Return (x, y) of the center of cell containing provided text 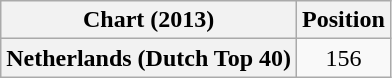
156 (344, 58)
Chart (2013) (149, 20)
Netherlands (Dutch Top 40) (149, 58)
Position (344, 20)
